Pinpoint the cell where the given text exists, returning its (X, Y) midpoint coordinate. 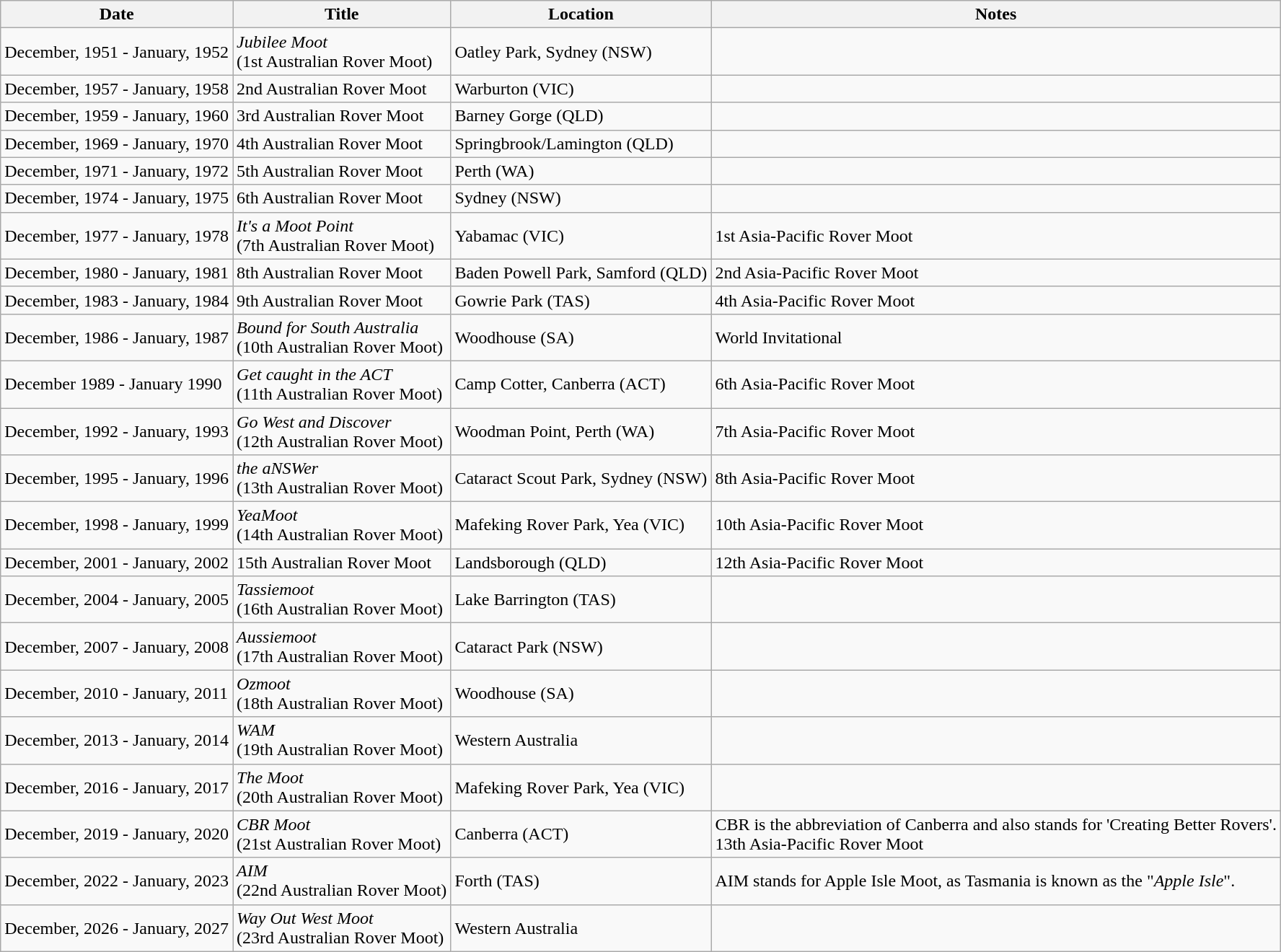
7th Asia-Pacific Rover Moot (996, 431)
Springbrook/Lamington (QLD) (581, 144)
CBR Moot(21st Australian Rover Moot) (342, 834)
It's a Moot Point(7th Australian Rover Moot) (342, 235)
AIM stands for Apple Isle Moot, as Tasmania is known as the "Apple Isle". (996, 881)
Landsborough (QLD) (581, 563)
December, 1971 - January, 1972 (117, 171)
10th Asia-Pacific Rover Moot (996, 525)
12th Asia-Pacific Rover Moot (996, 563)
December, 2013 - January, 2014 (117, 740)
Barney Gorge (QLD) (581, 116)
December, 1983 - January, 1984 (117, 300)
4th Australian Rover Moot (342, 144)
5th Australian Rover Moot (342, 171)
Oatley Park, Sydney (NSW) (581, 52)
WAM(19th Australian Rover Moot) (342, 740)
December, 1957 - January, 1958 (117, 89)
Bound for South Australia(10th Australian Rover Moot) (342, 338)
December, 2026 - January, 2027 (117, 927)
CBR is the abbreviation of Canberra and also stands for 'Creating Better Rovers'.13th Asia-Pacific Rover Moot (996, 834)
Baden Powell Park, Samford (QLD) (581, 273)
YeaMoot(14th Australian Rover Moot) (342, 525)
AIM(22nd Australian Rover Moot) (342, 881)
6th Asia-Pacific Rover Moot (996, 384)
9th Australian Rover Moot (342, 300)
December, 1995 - January, 1996 (117, 479)
Tassiemoot(16th Australian Rover Moot) (342, 600)
Location (581, 14)
Go West and Discover(12th Australian Rover Moot) (342, 431)
December, 1977 - January, 1978 (117, 235)
4th Asia-Pacific Rover Moot (996, 300)
15th Australian Rover Moot (342, 563)
Notes (996, 14)
December, 1986 - January, 1987 (117, 338)
3rd Australian Rover Moot (342, 116)
Warburton (VIC) (581, 89)
December, 1974 - January, 1975 (117, 198)
December, 2001 - January, 2002 (117, 563)
6th Australian Rover Moot (342, 198)
Forth (TAS) (581, 881)
Gowrie Park (TAS) (581, 300)
Get caught in the ACT(11th Australian Rover Moot) (342, 384)
Cataract Park (NSW) (581, 646)
December, 1951 - January, 1952 (117, 52)
Woodman Point, Perth (WA) (581, 431)
World Invitational (996, 338)
8th Asia-Pacific Rover Moot (996, 479)
December, 2019 - January, 2020 (117, 834)
December, 1969 - January, 1970 (117, 144)
December, 1998 - January, 1999 (117, 525)
Cataract Scout Park, Sydney (NSW) (581, 479)
December, 1992 - January, 1993 (117, 431)
Sydney (NSW) (581, 198)
1st Asia-Pacific Rover Moot (996, 235)
Ozmoot(18th Australian Rover Moot) (342, 694)
December, 2004 - January, 2005 (117, 600)
Title (342, 14)
December, 1959 - January, 1960 (117, 116)
December, 1980 - January, 1981 (117, 273)
December, 2007 - January, 2008 (117, 646)
2nd Asia-Pacific Rover Moot (996, 273)
Camp Cotter, Canberra (ACT) (581, 384)
December, 2022 - January, 2023 (117, 881)
Jubilee Moot(1st Australian Rover Moot) (342, 52)
Perth (WA) (581, 171)
Date (117, 14)
Aussiemoot(17th Australian Rover Moot) (342, 646)
The Moot(20th Australian Rover Moot) (342, 788)
December, 2016 - January, 2017 (117, 788)
the aNSWer(13th Australian Rover Moot) (342, 479)
8th Australian Rover Moot (342, 273)
Lake Barrington (TAS) (581, 600)
December, 2010 - January, 2011 (117, 694)
Canberra (ACT) (581, 834)
December 1989 - January 1990 (117, 384)
Way Out West Moot(23rd Australian Rover Moot) (342, 927)
Yabamac (VIC) (581, 235)
2nd Australian Rover Moot (342, 89)
